Scan for the cell matching the given text and deliver its [X, Y] coordinate at center. 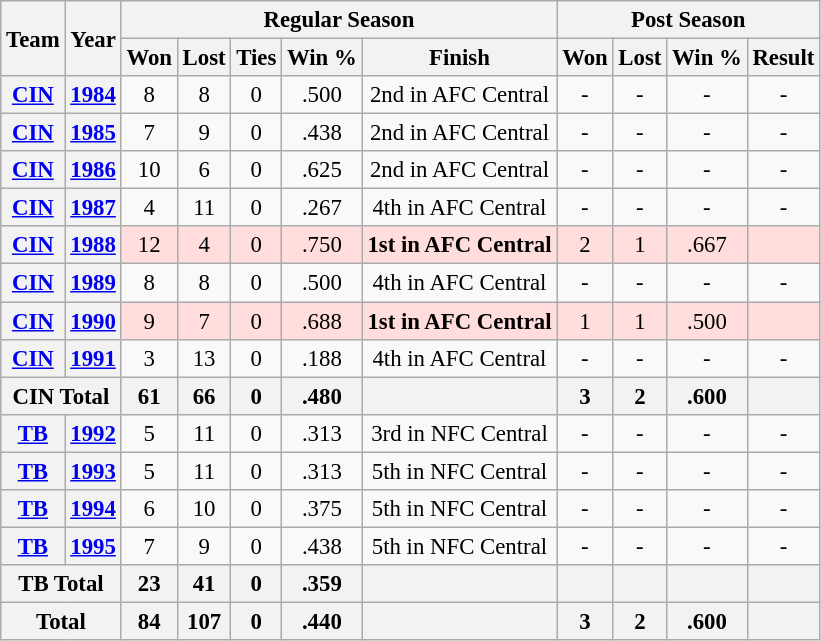
Ties [256, 58]
.750 [322, 245]
1995 [93, 546]
.188 [322, 358]
Team [33, 38]
1991 [93, 358]
61 [149, 396]
1987 [93, 208]
Total [61, 621]
Finish [460, 58]
.625 [322, 170]
1993 [93, 471]
TB Total [61, 584]
CIN Total [61, 396]
3rd in NFC Central [460, 433]
12 [149, 245]
1992 [93, 433]
1989 [93, 283]
66 [204, 396]
Post Season [688, 20]
84 [149, 621]
107 [204, 621]
41 [204, 584]
1988 [93, 245]
13 [204, 358]
23 [149, 584]
1994 [93, 509]
1984 [93, 95]
.440 [322, 621]
1986 [93, 170]
1985 [93, 133]
1990 [93, 321]
.375 [322, 509]
Year [93, 38]
.267 [322, 208]
.480 [322, 396]
Result [784, 58]
.359 [322, 584]
.667 [707, 245]
.688 [322, 321]
Regular Season [339, 20]
